Provide the (x, y) coordinate of the cell's center where the given text is located.  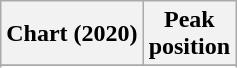
Peakposition (189, 34)
Chart (2020) (72, 34)
